For the text-containing cell, return its midpoint in (X, Y) coordinate format. 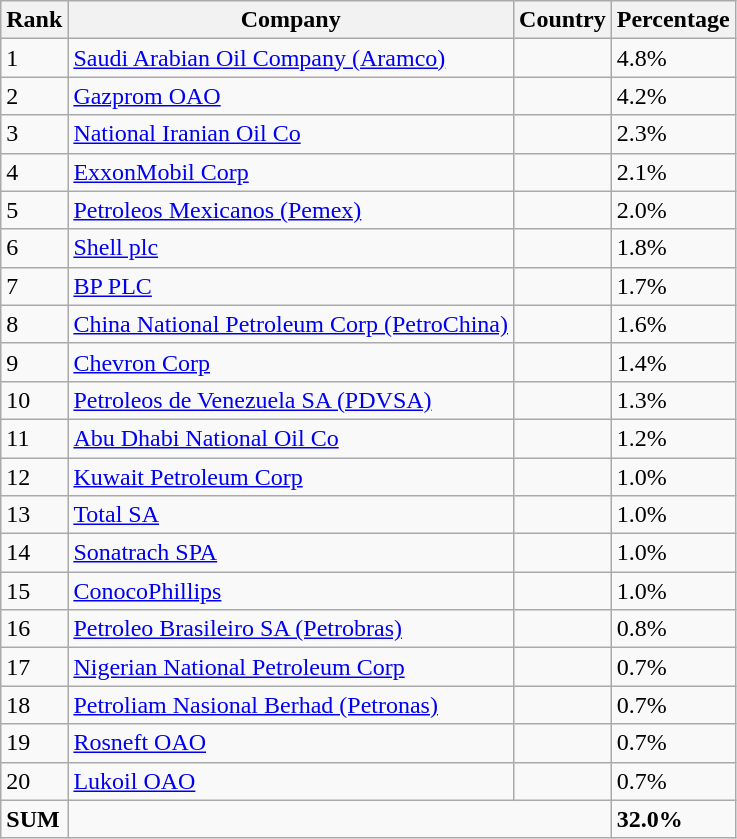
8 (34, 324)
Percentage (673, 20)
6 (34, 248)
2 (34, 96)
18 (34, 705)
Petroleos de Venezuela SA (PDVSA) (291, 400)
2.0% (673, 210)
13 (34, 515)
Petroleos Mexicanos (Pemex) (291, 210)
Saudi Arabian Oil Company (Aramco) (291, 58)
China National Petroleum Corp (PetroChina) (291, 324)
2.3% (673, 134)
12 (34, 477)
7 (34, 286)
20 (34, 781)
1.6% (673, 324)
3 (34, 134)
4.8% (673, 58)
Total SA (291, 515)
1 (34, 58)
Country (563, 20)
Gazprom OAO (291, 96)
1.4% (673, 362)
1.8% (673, 248)
Sonatrach SPA (291, 553)
19 (34, 743)
1.3% (673, 400)
National Iranian Oil Co (291, 134)
Kuwait Petroleum Corp (291, 477)
10 (34, 400)
2.1% (673, 172)
1.7% (673, 286)
Nigerian National Petroleum Corp (291, 667)
Shell plc (291, 248)
Petroleo Brasileiro SA (Petrobras) (291, 629)
Rosneft OAO (291, 743)
15 (34, 591)
5 (34, 210)
Petroliam Nasional Berhad (Petronas) (291, 705)
0.8% (673, 629)
1.2% (673, 438)
14 (34, 553)
4 (34, 172)
ConocoPhillips (291, 591)
32.0% (673, 819)
Company (291, 20)
Abu Dhabi National Oil Co (291, 438)
16 (34, 629)
BP PLC (291, 286)
9 (34, 362)
SUM (34, 819)
Chevron Corp (291, 362)
4.2% (673, 96)
17 (34, 667)
Lukoil OAO (291, 781)
ExxonMobil Corp (291, 172)
11 (34, 438)
Rank (34, 20)
